From the cell containing the given text, extract its center point as [x, y] coordinate. 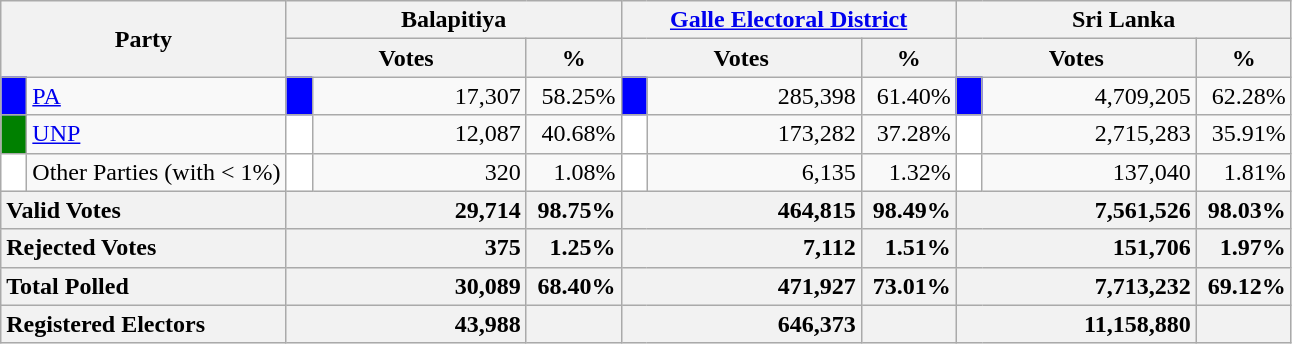
173,282 [754, 134]
61.40% [908, 96]
12,087 [419, 134]
11,158,880 [1076, 324]
73.01% [908, 286]
69.12% [1244, 286]
43,988 [406, 324]
7,112 [741, 248]
6,135 [754, 172]
Other Parties (with < 1%) [156, 172]
Valid Votes [144, 210]
471,927 [741, 286]
Balapitiya [454, 20]
Rejected Votes [144, 248]
646,373 [741, 324]
PA [156, 96]
37.28% [908, 134]
151,706 [1076, 248]
1.51% [908, 248]
4,709,205 [1089, 96]
29,714 [406, 210]
1.25% [574, 248]
320 [419, 172]
Party [144, 39]
464,815 [741, 210]
375 [406, 248]
62.28% [1244, 96]
UNP [156, 134]
137,040 [1089, 172]
Sri Lanka [1124, 20]
Registered Electors [144, 324]
2,715,283 [1089, 134]
1.97% [1244, 248]
30,089 [406, 286]
68.40% [574, 286]
98.03% [1244, 210]
285,398 [754, 96]
98.75% [574, 210]
1.32% [908, 172]
40.68% [574, 134]
7,561,526 [1076, 210]
Total Polled [144, 286]
1.81% [1244, 172]
17,307 [419, 96]
7,713,232 [1076, 286]
58.25% [574, 96]
1.08% [574, 172]
Galle Electoral District [788, 20]
35.91% [1244, 134]
98.49% [908, 210]
